Return (X, Y) of the center of cell containing provided text 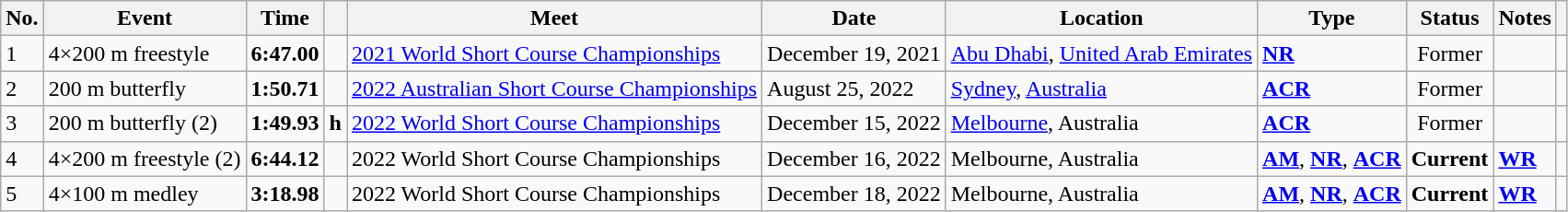
December 19, 2021 (854, 53)
Status (1449, 18)
Type (1332, 18)
Time (285, 18)
2021 World Short Course Championships (554, 53)
Notes (1525, 18)
December 18, 2022 (854, 194)
200 m butterfly (2) (145, 124)
3 (22, 124)
4×200 m freestyle (2) (145, 159)
200 m butterfly (145, 88)
5 (22, 194)
6:44.12 (285, 159)
4×200 m freestyle (145, 53)
August 25, 2022 (854, 88)
3:18.98 (285, 194)
1:49.93 (285, 124)
1 (22, 53)
2 (22, 88)
Meet (554, 18)
4 (22, 159)
Event (145, 18)
Sydney, Australia (1101, 88)
4×100 m medley (145, 194)
2022 Australian Short Course Championships (554, 88)
December 16, 2022 (854, 159)
December 15, 2022 (854, 124)
Date (854, 18)
NR (1332, 53)
1:50.71 (285, 88)
No. (22, 18)
Location (1101, 18)
h (335, 124)
6:47.00 (285, 53)
Abu Dhabi, United Arab Emirates (1101, 53)
